Extract the [x, y] coordinate from the center of the cell holding the provided text.  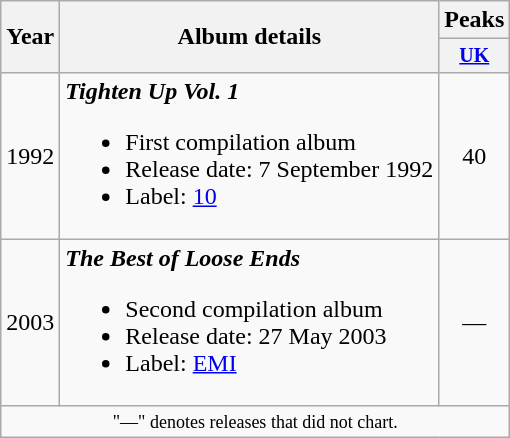
UK [474, 56]
Peaks [474, 20]
— [474, 322]
"—" denotes releases that did not chart. [256, 422]
Tighten Up Vol. 1First compilation albumRelease date: 7 September 1992Label: 10 [250, 156]
Album details [250, 37]
40 [474, 156]
The Best of Loose EndsSecond compilation albumRelease date: 27 May 2003Label: EMI [250, 322]
1992 [30, 156]
2003 [30, 322]
Year [30, 37]
